From the cell containing the given text, extract its center point as [x, y] coordinate. 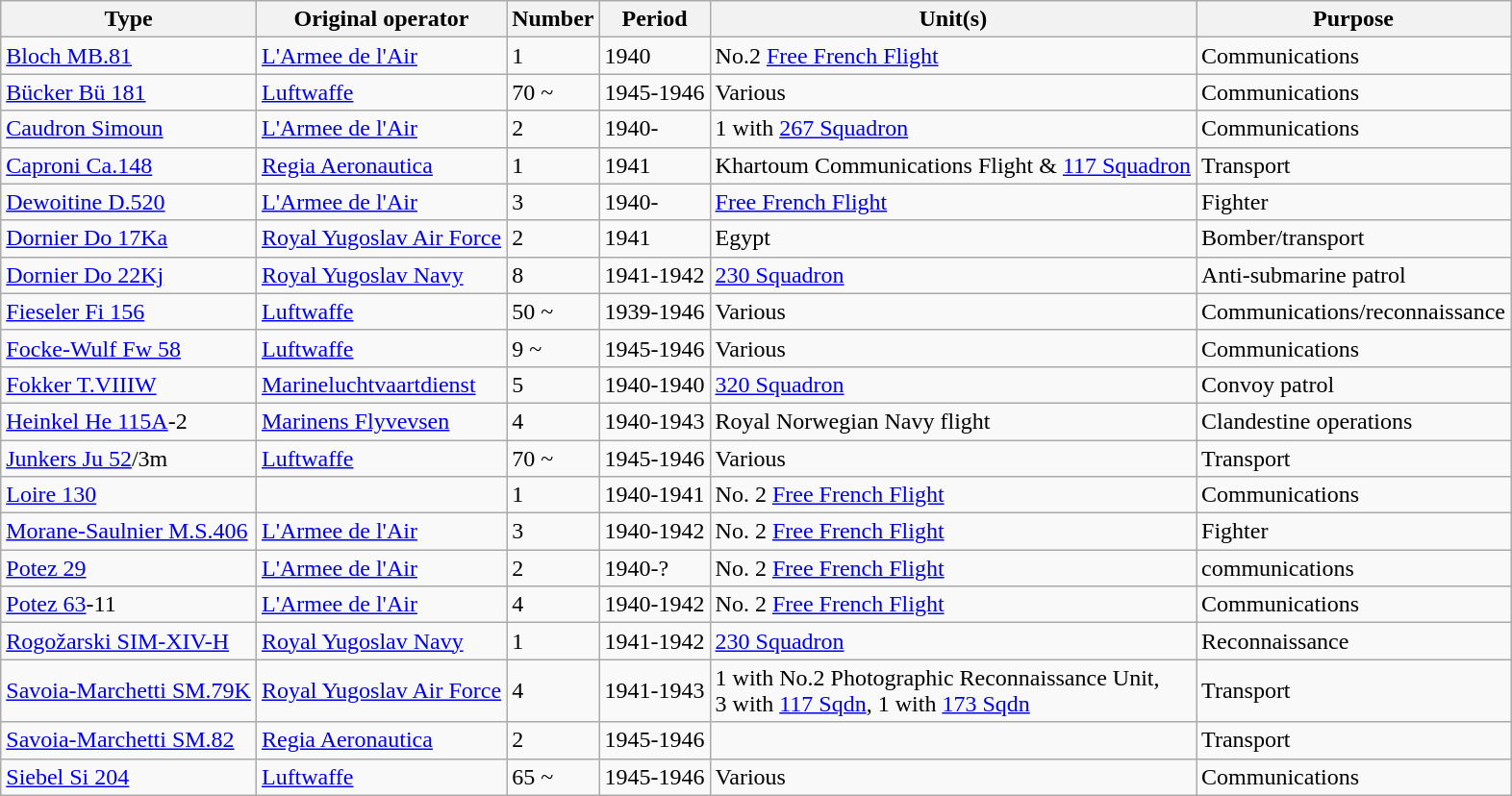
Focke-Wulf Fw 58 [129, 348]
Dornier Do 17Ka [129, 238]
communications [1354, 568]
320 Squadron [953, 385]
1941-1943 [654, 690]
Anti-submarine patrol [1354, 275]
Communications/reconnaissance [1354, 311]
Savoia-Marchetti SM.82 [129, 740]
Heinkel He 115A-2 [129, 421]
Bloch MB.81 [129, 56]
Savoia-Marchetti SM.79K [129, 690]
Loire 130 [129, 495]
Rogožarski SIM-XIV-H [129, 641]
5 [553, 385]
Clandestine operations [1354, 421]
Khartoum Communications Flight & 117 Squadron [953, 165]
Reconnaissance [1354, 641]
Egypt [953, 238]
Period [654, 19]
Number [553, 19]
1940-1941 [654, 495]
Original operator [381, 19]
Dornier Do 22Kj [129, 275]
65 ~ [553, 777]
Junkers Ju 52/3m [129, 459]
No.2 Free French Flight [953, 56]
Dewoitine D.520 [129, 202]
1 with No.2 Photographic Reconnaissance Unit,3 with 117 Sqdn, 1 with 173 Sqdn [953, 690]
Potez 29 [129, 568]
Marinens Flyvevsen [381, 421]
8 [553, 275]
Purpose [1354, 19]
9 ~ [553, 348]
Caproni Ca.148 [129, 165]
1940-? [654, 568]
Morane-Saulnier M.S.406 [129, 532]
1940-1943 [654, 421]
1940 [654, 56]
Fieseler Fi 156 [129, 311]
Type [129, 19]
Unit(s) [953, 19]
Fokker T.VIIIW [129, 385]
Siebel Si 204 [129, 777]
Royal Norwegian Navy flight [953, 421]
Free French Flight [953, 202]
50 ~ [553, 311]
Caudron Simoun [129, 129]
Bomber/transport [1354, 238]
1940-1940 [654, 385]
Bücker Bü 181 [129, 92]
Potez 63-11 [129, 605]
1939-1946 [654, 311]
Marineluchtvaartdienst [381, 385]
1 with 267 Squadron [953, 129]
Convoy patrol [1354, 385]
